For the text-containing cell, return its midpoint in (x, y) coordinate format. 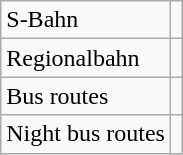
Regionalbahn (86, 58)
S-Bahn (86, 20)
Bus routes (86, 96)
Night bus routes (86, 134)
